Pinpoint the cell where the given text exists, returning its (x, y) midpoint coordinate. 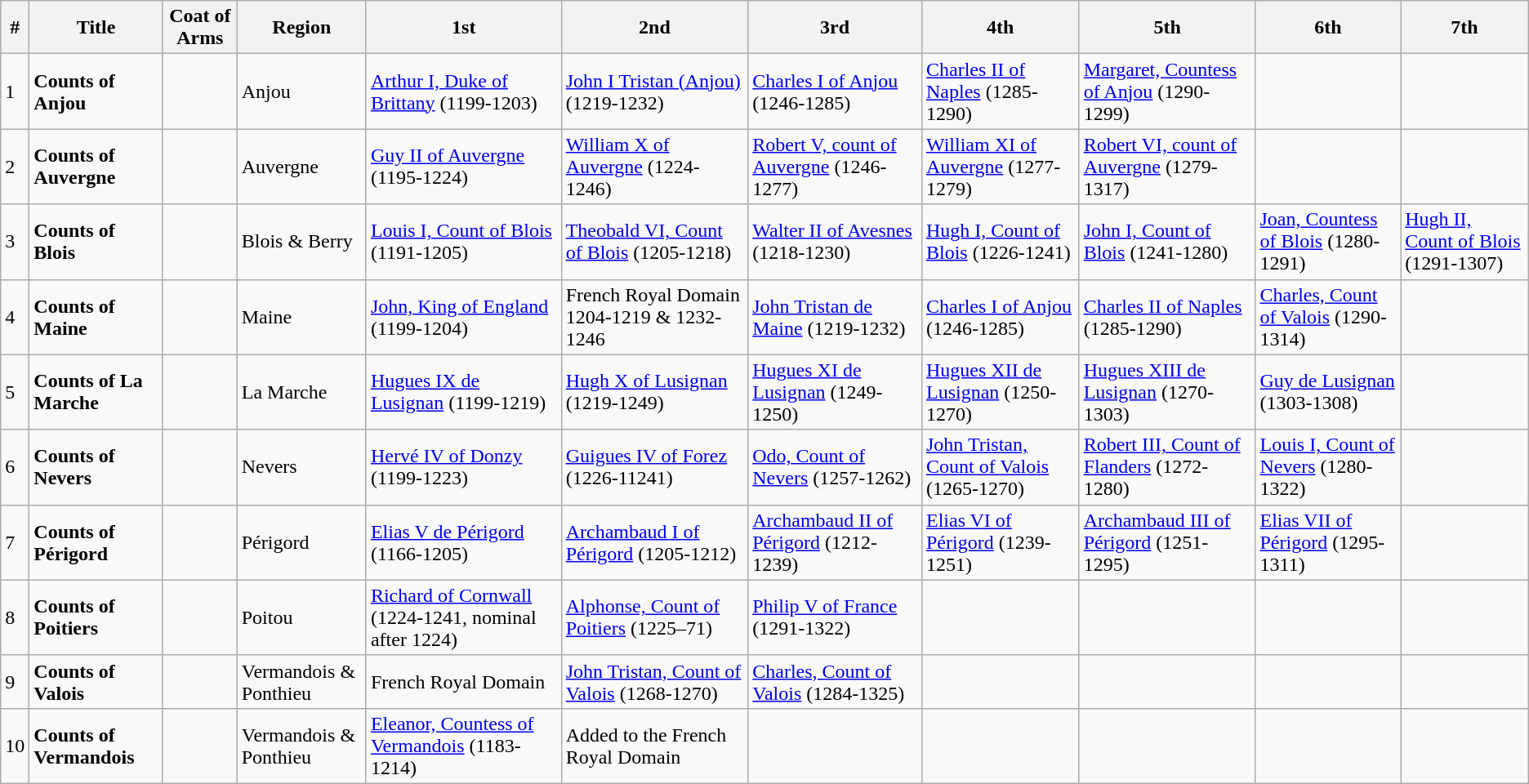
1 (15, 91)
Counts of Maine (96, 317)
Poitou (301, 617)
La Marche (301, 392)
Elias VII of Périgord (1295-1311) (1328, 542)
3 (15, 242)
Hugh I, Count of Blois (1226-1241) (1000, 242)
Archambaud I of Périgord (1205-1212) (655, 542)
John Tristan, Count of Valois (1265-1270) (1000, 467)
2 (15, 167)
Arthur I, Duke of Brittany (1199-1203) (464, 91)
Robert III, Count of Flanders (1272-1280) (1167, 467)
Alphonse, Count of Poitiers (1225–71) (655, 617)
10 (15, 746)
Anjou (301, 91)
Counts of Anjou (96, 91)
Blois & Berry (301, 242)
Guy de Lusignan (1303-1308) (1328, 392)
John Tristan, Count of Valois (1268-1270) (655, 681)
6 (15, 467)
Hugues XIII de Lusignan (1270-1303) (1167, 392)
5 (15, 392)
Counts of La Marche (96, 392)
Charles, Count of Valois (1284-1325) (835, 681)
John, King of England (1199-1204) (464, 317)
Counts of Périgord (96, 542)
9 (15, 681)
William XI of Auvergne (1277-1279) (1000, 167)
Hugues XI de Lusignan (1249-1250) (835, 392)
Maine (301, 317)
Louis I, Count of Blois (1191-1205) (464, 242)
Nevers (301, 467)
Charles, Count of Valois (1290-1314) (1328, 317)
Richard of Cornwall (1224-1241, nominal after 1224) (464, 617)
Elias V de Périgord (1166-1205) (464, 542)
Hugues XII de Lusignan (1250-1270) (1000, 392)
7th (1465, 28)
Counts of Valois (96, 681)
John Tristan de Maine (1219-1232) (835, 317)
John I Tristan (Anjou) (1219-1232) (655, 91)
Counts of Poitiers (96, 617)
4 (15, 317)
7 (15, 542)
Hugh X of Lusignan (1219-1249) (655, 392)
6th (1328, 28)
Guigues IV of Forez (1226-11241) (655, 467)
Robert VI, count of Auvergne (1279-1317) (1167, 167)
Louis I, Count of Nevers (1280-1322) (1328, 467)
Hugh II, Count of Blois (1291-1307) (1465, 242)
Counts of Auvergne (96, 167)
Added to the French Royal Domain (655, 746)
Coat of Arms (199, 28)
5th (1167, 28)
# (15, 28)
Archambaud II of Périgord (1212-1239) (835, 542)
2nd (655, 28)
William X of Auvergne (1224-1246) (655, 167)
Hervé IV of Donzy (1199-1223) (464, 467)
Region (301, 28)
French Royal Domain 1204-1219 & 1232-1246 (655, 317)
Title (96, 28)
Counts of Vermandois (96, 746)
4th (1000, 28)
Philip V of France (1291-1322) (835, 617)
Theobald VI, Count of Blois (1205-1218) (655, 242)
Archambaud III of Périgord (1251-1295) (1167, 542)
Counts of Blois (96, 242)
Hugues IX de Lusignan (1199-1219) (464, 392)
Joan, Countess of Blois (1280-1291) (1328, 242)
Walter II of Avesnes (1218-1230) (835, 242)
Margaret, Countess of Anjou (1290-1299) (1167, 91)
Robert V, count of Auvergne (1246-1277) (835, 167)
French Royal Domain (464, 681)
Guy II of Auvergne (1195-1224) (464, 167)
Counts of Nevers (96, 467)
Odo, Count of Nevers (1257-1262) (835, 467)
1st (464, 28)
John I, Count of Blois (1241-1280) (1167, 242)
8 (15, 617)
Eleanor, Countess of Vermandois (1183-1214) (464, 746)
Auvergne (301, 167)
Elias VI of Périgord (1239-1251) (1000, 542)
Périgord (301, 542)
3rd (835, 28)
